Capture the cell that displays the provided text and extract its (x, y) central coordinate. 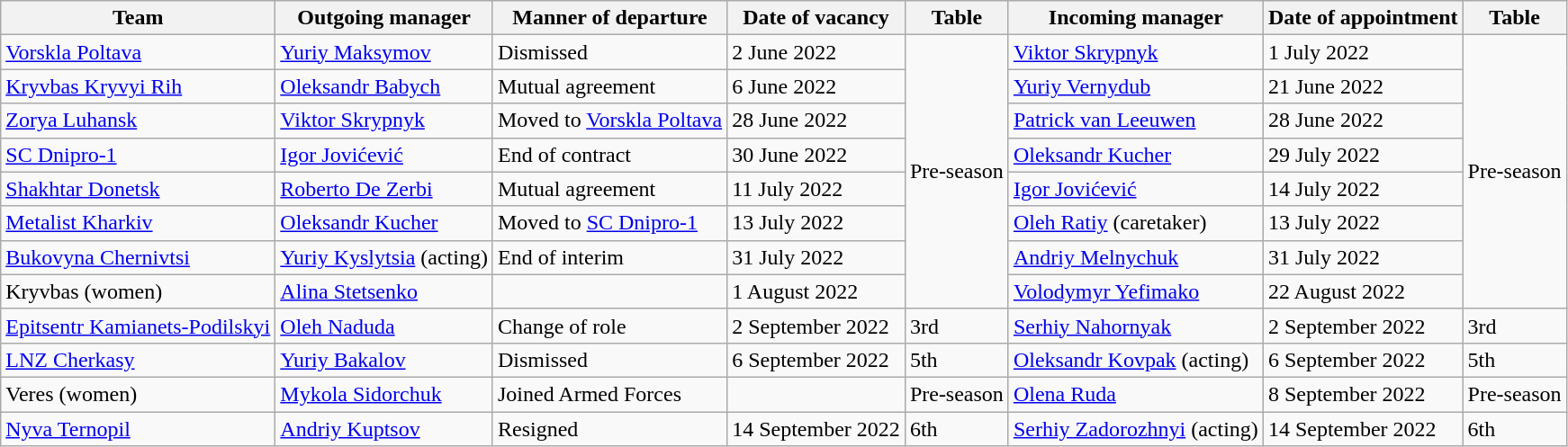
Volodymyr Yefimako (1136, 291)
LNZ Cherkasy (139, 360)
Bukovyna Chernivtsi (139, 257)
Andriy Melnychuk (1136, 257)
Vorskla Poltava (139, 52)
Serhiy Nahornyak (1136, 326)
Joined Armed Forces (609, 394)
29 July 2022 (1363, 155)
Resigned (609, 429)
Yuriy Bakalov (384, 360)
Andriy Kuptsov (384, 429)
6 June 2022 (816, 86)
Yuriy Vernydub (1136, 86)
Oleksandr Babych (384, 86)
Change of role (609, 326)
14 July 2022 (1363, 189)
SC Dnipro-1 (139, 155)
30 June 2022 (816, 155)
Oleksandr Kovpak (acting) (1136, 360)
Epitsentr Kamianets-Podilskyi (139, 326)
End of interim (609, 257)
Moved to SC Dnipro-1 (609, 223)
Veres (women) (139, 394)
Manner of departure (609, 18)
Nyva Ternopil (139, 429)
Oleh Naduda (384, 326)
Date of vacancy (816, 18)
Yuriy Kyslytsia (acting) (384, 257)
8 September 2022 (1363, 394)
Alina Stetsenko (384, 291)
Date of appointment (1363, 18)
Metalist Kharkiv (139, 223)
Incoming manager (1136, 18)
Outgoing manager (384, 18)
Olena Ruda (1136, 394)
Patrick van Leeuwen (1136, 121)
Yuriy Maksymov (384, 52)
Zorya Luhansk (139, 121)
Kryvbas (women) (139, 291)
1 August 2022 (816, 291)
Shakhtar Donetsk (139, 189)
Roberto De Zerbi (384, 189)
Moved to Vorskla Poltava (609, 121)
22 August 2022 (1363, 291)
Mykola Sidorchuk (384, 394)
11 July 2022 (816, 189)
Team (139, 18)
End of contract (609, 155)
Serhiy Zadorozhnyi (acting) (1136, 429)
Oleh Ratiy (caretaker) (1136, 223)
Kryvbas Kryvyi Rih (139, 86)
21 June 2022 (1363, 86)
2 June 2022 (816, 52)
1 July 2022 (1363, 52)
